Provide the [x, y] coordinate of the cell's center where the given text is located.  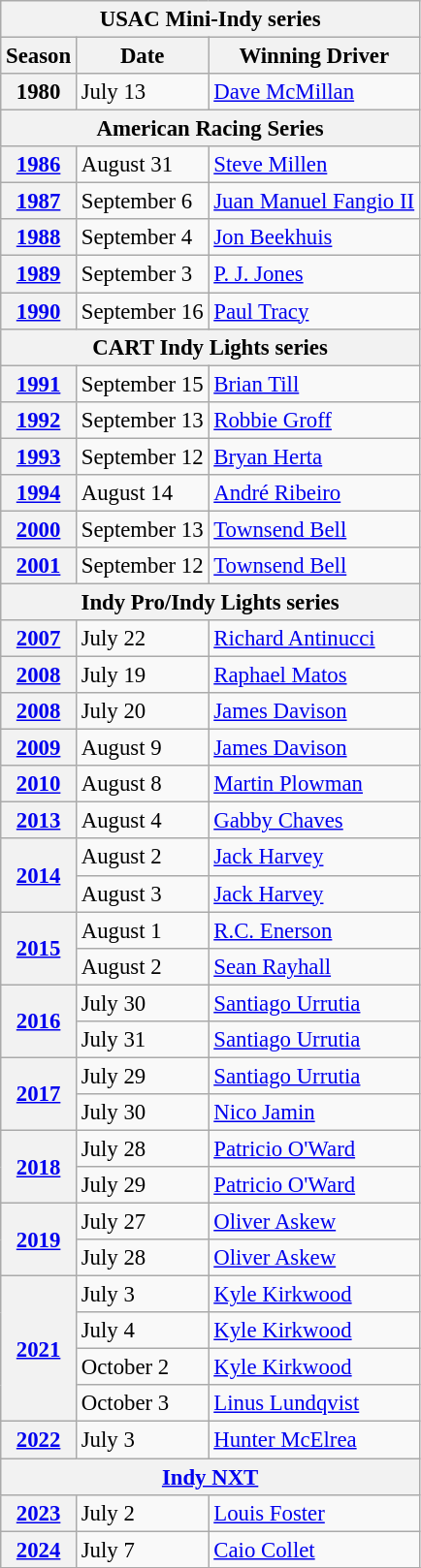
Robbie Groff [314, 420]
2019 [39, 1240]
1987 [39, 202]
Steve Millen [314, 165]
1986 [39, 165]
1992 [39, 420]
September 3 [142, 274]
Bryan Herta [314, 456]
July 27 [142, 1222]
August 31 [142, 165]
2001 [39, 566]
Martin Plowman [314, 784]
July 22 [142, 639]
2000 [39, 529]
1989 [39, 274]
2018 [39, 1167]
Indy Pro/Indy Lights series [210, 602]
Hunter McElrea [314, 1440]
1980 [39, 92]
July 13 [142, 92]
2017 [39, 1093]
Brian Till [314, 384]
1991 [39, 384]
July 7 [142, 1550]
Winning Driver [314, 56]
2015 [39, 948]
July 4 [142, 1331]
July 20 [142, 711]
1994 [39, 493]
Raphael Matos [314, 675]
2021 [39, 1349]
USAC Mini-Indy series [210, 19]
2024 [39, 1550]
2022 [39, 1440]
R.C. Enerson [314, 930]
August 8 [142, 784]
André Ribeiro [314, 493]
Date [142, 56]
2009 [39, 748]
2023 [39, 1513]
September 4 [142, 237]
Juan Manuel Fangio II [314, 202]
1990 [39, 311]
1993 [39, 456]
Indy NXT [210, 1477]
2010 [39, 784]
September 15 [142, 384]
1988 [39, 237]
August 14 [142, 493]
Season [39, 56]
August 3 [142, 894]
Nico Jamin [314, 1113]
Louis Foster [314, 1513]
2007 [39, 639]
2014 [39, 876]
October 3 [142, 1404]
CART Indy Lights series [210, 347]
2016 [39, 1021]
Dave McMillan [314, 92]
P. J. Jones [314, 274]
September 16 [142, 311]
July 19 [142, 675]
Richard Antinucci [314, 639]
Paul Tracy [314, 311]
August 4 [142, 821]
August 1 [142, 930]
2013 [39, 821]
September 6 [142, 202]
July 2 [142, 1513]
July 31 [142, 1040]
Linus Lundqvist [314, 1404]
October 2 [142, 1367]
August 9 [142, 748]
American Racing Series [210, 129]
Jon Beekhuis [314, 237]
Gabby Chaves [314, 821]
Caio Collet [314, 1550]
Sean Rayhall [314, 966]
